Capture the cell that displays the provided text and extract its (x, y) central coordinate. 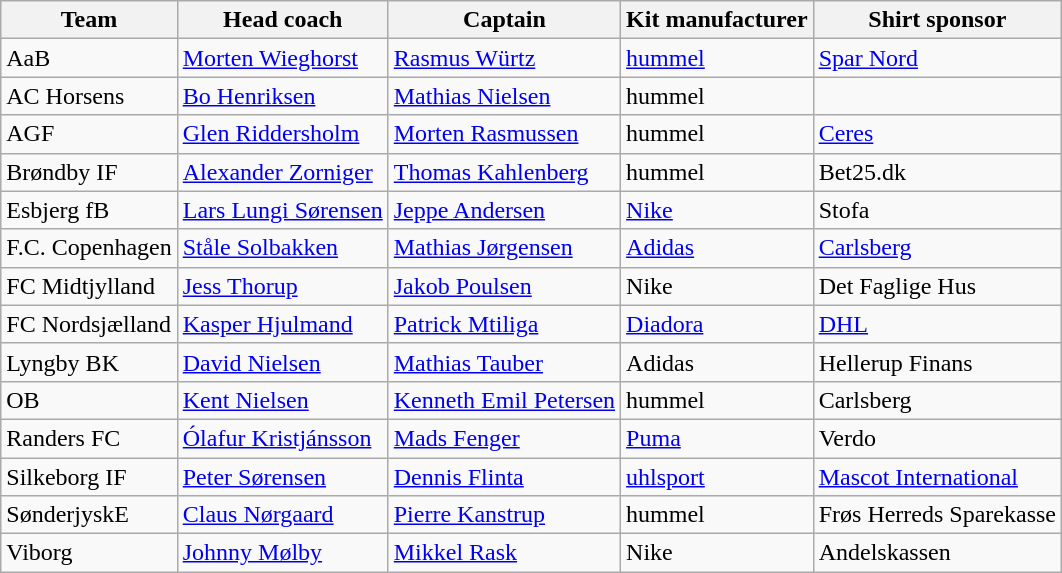
Silkeborg IF (89, 477)
Stofa (937, 210)
Kit manufacturer (718, 20)
Morten Wieghorst (282, 58)
David Nielsen (282, 362)
FC Nordsjælland (89, 324)
Lyngby BK (89, 362)
AC Horsens (89, 96)
Mads Fenger (504, 438)
Bet25.dk (937, 172)
Patrick Mtiliga (504, 324)
Ståle Solbakken (282, 248)
Dennis Flinta (504, 477)
SønderjyskE (89, 515)
Spar Nord (937, 58)
Kent Nielsen (282, 400)
Captain (504, 20)
Mikkel Rask (504, 553)
F.C. Copenhagen (89, 248)
Brøndby IF (89, 172)
Kasper Hjulmand (282, 324)
Lars Lungi Sørensen (282, 210)
Morten Rasmussen (504, 134)
Shirt sponsor (937, 20)
Kenneth Emil Petersen (504, 400)
AGF (89, 134)
Johnny Mølby (282, 553)
Alexander Zorniger (282, 172)
Mathias Nielsen (504, 96)
Hellerup Finans (937, 362)
Ceres (937, 134)
Mathias Tauber (504, 362)
Viborg (89, 553)
OB (89, 400)
Mathias Jørgensen (504, 248)
Esbjerg fB (89, 210)
Jess Thorup (282, 286)
Claus Nørgaard (282, 515)
Thomas Kahlenberg (504, 172)
Head coach (282, 20)
Team (89, 20)
Pierre Kanstrup (504, 515)
AaB (89, 58)
Randers FC (89, 438)
Frøs Herreds Sparekasse (937, 515)
Puma (718, 438)
Peter Sørensen (282, 477)
Andelskassen (937, 553)
Mascot International (937, 477)
uhlsport (718, 477)
Ólafur Kristjánsson (282, 438)
DHL (937, 324)
Jeppe Andersen (504, 210)
Det Faglige Hus (937, 286)
Diadora (718, 324)
Rasmus Würtz (504, 58)
Verdo (937, 438)
Jakob Poulsen (504, 286)
Glen Riddersholm (282, 134)
Bo Henriksen (282, 96)
FC Midtjylland (89, 286)
